Pinpoint the cell where the given text exists, returning its [x, y] midpoint coordinate. 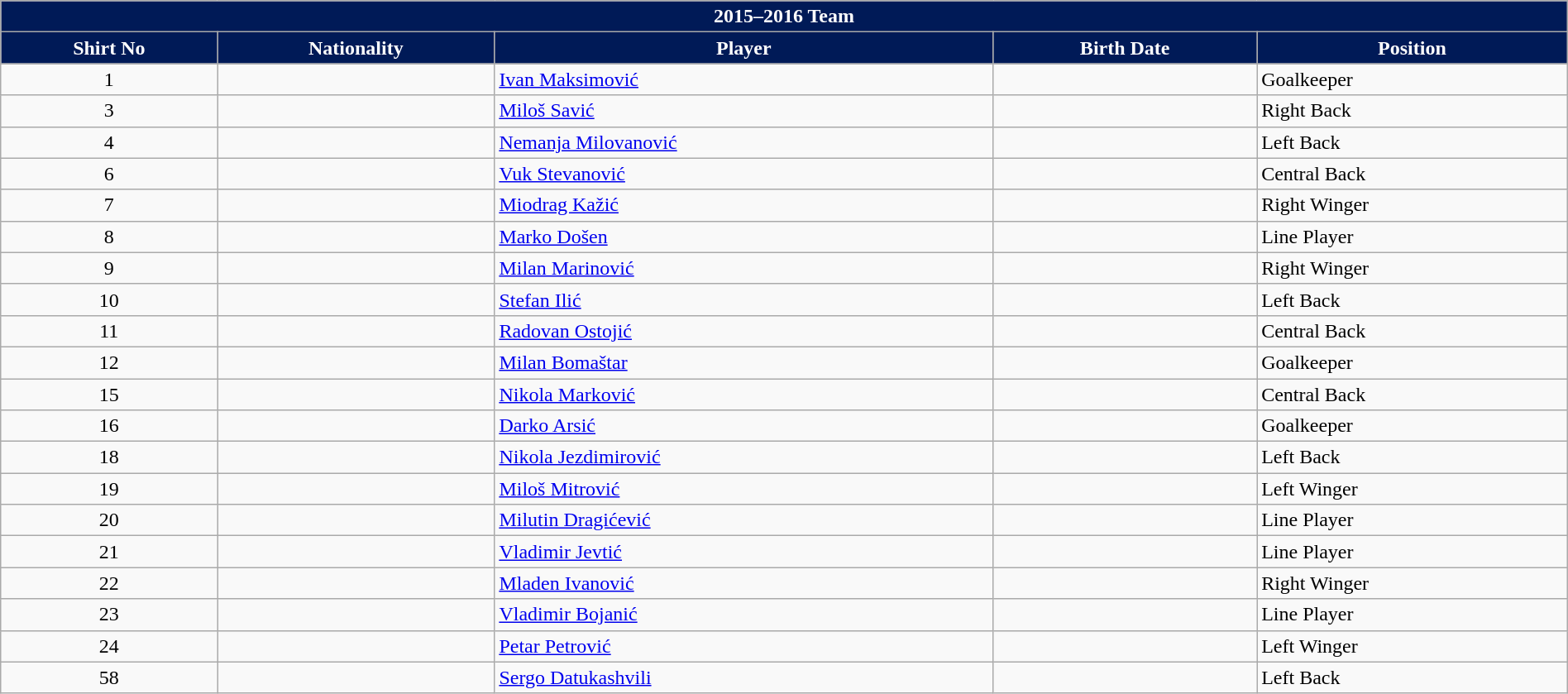
Radovan Ostojić [744, 331]
Shirt No [109, 48]
22 [109, 583]
Petar Petrović [744, 646]
Right Back [1413, 111]
Mladen Ivanović [744, 583]
Sergo Datukashvili [744, 677]
19 [109, 489]
Ivan Maksimović [744, 79]
Vladimir Jevtić [744, 552]
Milutin Dragićević [744, 520]
Miodrag Kažić [744, 205]
Milan Marinović [744, 268]
10 [109, 299]
16 [109, 426]
4 [109, 142]
Nationality [356, 48]
11 [109, 331]
7 [109, 205]
Miloš Savić [744, 111]
Birth Date [1125, 48]
2015–2016 Team [784, 17]
8 [109, 237]
Player [744, 48]
Nikola Jezdimirović [744, 457]
Miloš Mitrović [744, 489]
Nikola Marković [744, 395]
23 [109, 615]
15 [109, 395]
Darko Arsić [744, 426]
20 [109, 520]
Nemanja Milovanović [744, 142]
Stefan Ilić [744, 299]
58 [109, 677]
1 [109, 79]
Vladimir Bojanić [744, 615]
21 [109, 552]
12 [109, 362]
Milan Bomaštar [744, 362]
9 [109, 268]
Marko Došen [744, 237]
Vuk Stevanović [744, 174]
6 [109, 174]
18 [109, 457]
3 [109, 111]
24 [109, 646]
Position [1413, 48]
